Provide the (X, Y) coordinate of the cell's center where the given text is located.  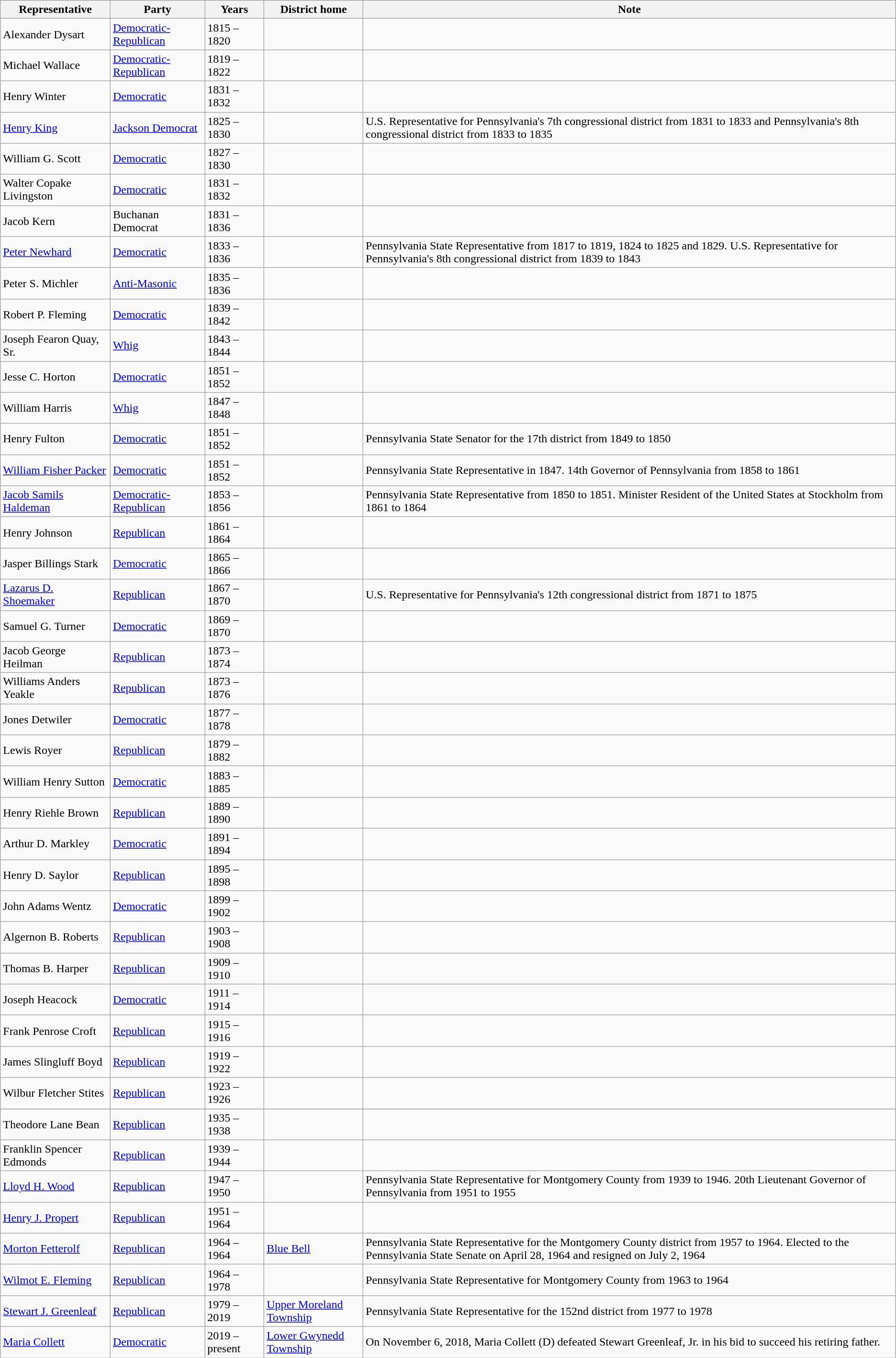
Anti-Masonic (157, 283)
Jesse C. Horton (56, 376)
Henry Johnson (56, 532)
Franklin Spencer Edmonds (56, 1156)
1923 – 1926 (235, 1093)
Jacob Samils Haldeman (56, 502)
1883 – 1885 (235, 781)
U.S. Representative for Pennsylvania's 7th congressional district from 1831 to 1833 and Pennsylvania's 8th congressional district from 1833 to 1835 (630, 127)
District home (314, 10)
1889 – 1890 (235, 813)
1899 – 1902 (235, 907)
Lazarus D. Shoemaker (56, 595)
1861 – 1864 (235, 532)
1879 – 1882 (235, 751)
Wilbur Fletcher Stites (56, 1093)
1833 – 1836 (235, 252)
1869 – 1870 (235, 626)
1873 – 1876 (235, 688)
William Fisher Packer (56, 470)
On November 6, 2018, Maria Collett (D) defeated Stewart Greenleaf, Jr. in his bid to succeed his retiring father. (630, 1342)
1835 – 1836 (235, 283)
Joseph Fearon Quay, Sr. (56, 346)
Henry Riehle Brown (56, 813)
Blue Bell (314, 1248)
Arthur D. Markley (56, 843)
Representative (56, 10)
Joseph Heacock (56, 999)
Jasper Billings Stark (56, 564)
1909 – 1910 (235, 969)
Pennsylvania State Senator for the 17th district from 1849 to 1850 (630, 439)
Pennsylvania State Representative for the 152nd district from 1977 to 1978 (630, 1311)
1847 – 1848 (235, 408)
Jackson Democrat (157, 127)
2019 – present (235, 1342)
Henry Fulton (56, 439)
1819 – 1822 (235, 65)
1891 – 1894 (235, 843)
Frank Penrose Croft (56, 1031)
1873 – 1874 (235, 657)
1865 – 1866 (235, 564)
1827 – 1830 (235, 159)
Henry D. Saylor (56, 875)
James Slingluff Boyd (56, 1062)
Robert P. Fleming (56, 314)
Years (235, 10)
Theodore Lane Bean (56, 1124)
U.S. Representative for Pennsylvania's 12th congressional district from 1871 to 1875 (630, 595)
Michael Wallace (56, 65)
Lewis Royer (56, 751)
1979 – 2019 (235, 1311)
John Adams Wentz (56, 907)
Peter Newhard (56, 252)
1911 – 1914 (235, 999)
1951 – 1964 (235, 1218)
1895 – 1898 (235, 875)
1867 – 1870 (235, 595)
William Henry Sutton (56, 781)
William Harris (56, 408)
Lloyd H. Wood (56, 1186)
1839 – 1842 (235, 314)
Jacob George Heilman (56, 657)
1935 – 1938 (235, 1124)
Thomas B. Harper (56, 969)
1831 – 1836 (235, 221)
1877 – 1878 (235, 719)
1843 – 1844 (235, 346)
1915 – 1916 (235, 1031)
1947 – 1950 (235, 1186)
Morton Fetterolf (56, 1248)
1903 – 1908 (235, 937)
Pennsylvania State Representative for Montgomery County from 1939 to 1946. 20th Lieutenant Governor of Pennsylvania from 1951 to 1955 (630, 1186)
Upper Moreland Township (314, 1311)
Stewart J. Greenleaf (56, 1311)
Lower Gwynedd Township (314, 1342)
Jones Detwiler (56, 719)
Henry Winter (56, 97)
Walter Copake Livingston (56, 190)
Pennsylvania State Representative from 1850 to 1851. Minister Resident of the United States at Stockholm from 1861 to 1864 (630, 502)
Pennsylvania State Representative in 1847. 14th Governor of Pennsylvania from 1858 to 1861 (630, 470)
William G. Scott (56, 159)
Samuel G. Turner (56, 626)
Henry J. Propert (56, 1218)
Pennsylvania State Representative for Montgomery County from 1963 to 1964 (630, 1280)
1964 – 1964 (235, 1248)
Alexander Dysart (56, 34)
1825 – 1830 (235, 127)
Henry King (56, 127)
Note (630, 10)
1853 – 1856 (235, 502)
Jacob Kern (56, 221)
Maria Collett (56, 1342)
1815 – 1820 (235, 34)
Williams Anders Yeakle (56, 688)
Algernon B. Roberts (56, 937)
Wilmot E. Fleming (56, 1280)
1964 – 1978 (235, 1280)
Peter S. Michler (56, 283)
1919 – 1922 (235, 1062)
Buchanan Democrat (157, 221)
1939 – 1944 (235, 1156)
Party (157, 10)
